For the text-containing cell, return its midpoint in [x, y] coordinate format. 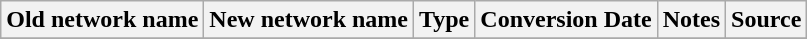
Old network name [102, 20]
Conversion Date [566, 20]
Notes [691, 20]
New network name [309, 20]
Type [444, 20]
Source [766, 20]
